For the text-containing cell, return its midpoint in [x, y] coordinate format. 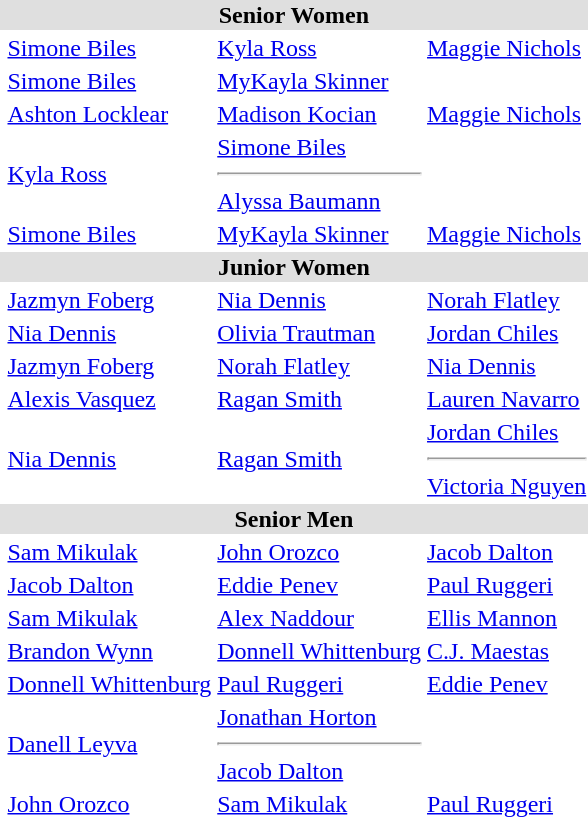
Senior Men [294, 519]
C.J. Maestas [507, 651]
Olivia Trautman [320, 333]
Alexis Vasquez [110, 399]
Junior Women [294, 267]
Ashton Locklear [110, 114]
Lauren Navarro [507, 399]
Brandon Wynn [110, 651]
Ellis Mannon [507, 618]
Jonathan HortonJacob Dalton [320, 744]
Jordan Chiles [507, 333]
Senior Women [294, 15]
Danell Leyva [110, 744]
John Orozco [320, 552]
Madison Kocian [320, 114]
Jordan ChilesVictoria Nguyen [507, 459]
Alex Naddour [320, 618]
Simone BilesAlyssa Baumann [320, 174]
